Locate the cell with the specified text and output its [x, y] center coordinate. 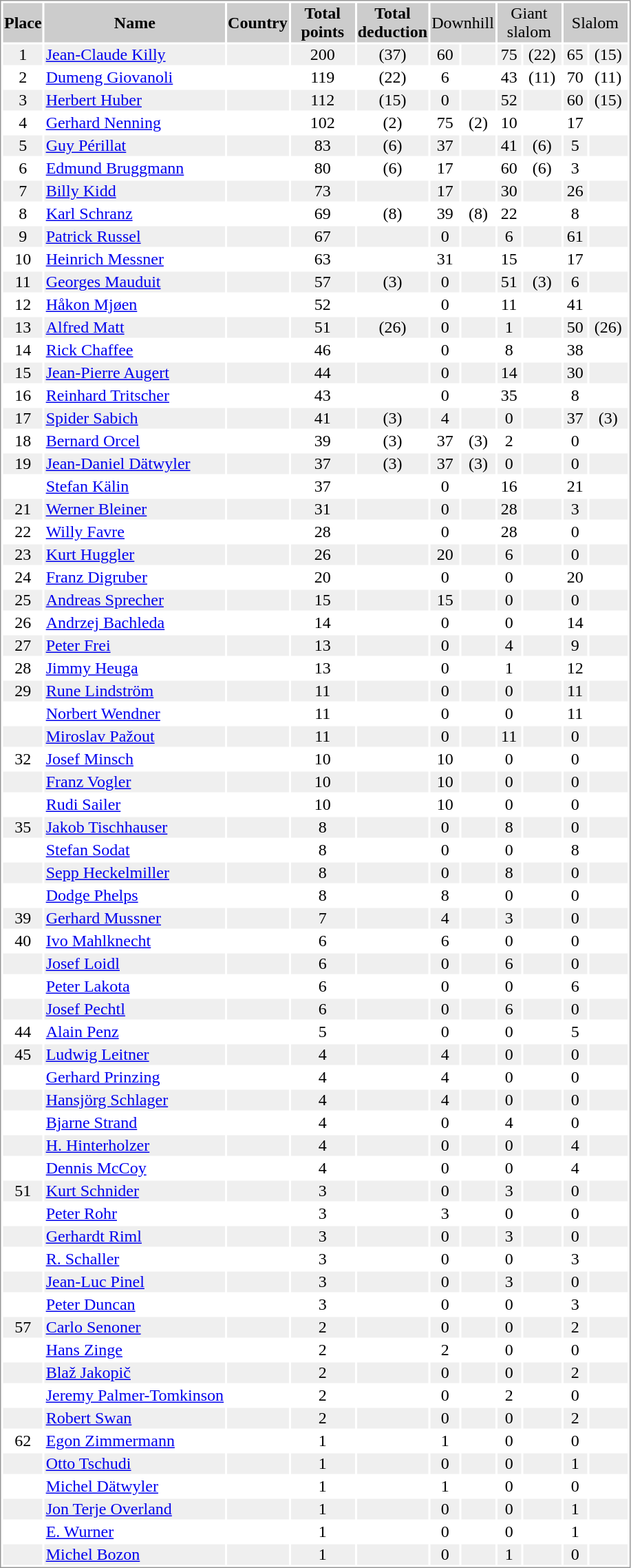
Peter Duncan [135, 1305]
(37) [392, 54]
Patrick Russel [135, 236]
Dodge Phelps [135, 896]
Ivo Mahlknecht [135, 941]
Werner Bleiner [135, 509]
40 [23, 941]
Jakob Tischhauser [135, 827]
Karl Schranz [135, 214]
61 [575, 236]
Heinrich Messner [135, 260]
Rick Chaffee [135, 351]
Hansjörg Schlager [135, 1100]
Kurt Schnider [135, 1191]
Otto Tschudi [135, 1463]
R. Schaller [135, 1259]
Stefan Sodat [135, 850]
Herbert Huber [135, 100]
200 [322, 54]
Michel Bozon [135, 1554]
24 [23, 578]
Peter Lakota [135, 987]
67 [322, 236]
Alfred Matt [135, 327]
Peter Rohr [135, 1214]
E. Wurner [135, 1532]
Carlo Senoner [135, 1327]
Kurt Huggler [135, 554]
Hans Zinge [135, 1350]
Andrzej Bachleda [135, 623]
73 [322, 191]
45 [23, 1054]
H. Hinterholzer [135, 1145]
Downhill [463, 22]
Reinhard Tritscher [135, 396]
29 [23, 691]
23 [23, 554]
Totalpoints [322, 22]
Norbert Wendner [135, 714]
Totaldeduction [392, 22]
Place [23, 22]
32 [23, 760]
Franz Digruber [135, 578]
50 [575, 327]
Georges Mauduit [135, 282]
Håkon Mjøen [135, 305]
119 [322, 78]
Willy Favre [135, 532]
Michel Dätwyler [135, 1487]
Miroslav Pažout [135, 736]
112 [322, 100]
102 [322, 123]
Egon Zimmermann [135, 1441]
80 [322, 169]
Rudi Sailer [135, 805]
Bernard Orcel [135, 441]
Dumeng Giovanoli [135, 78]
Bjarne Strand [135, 1123]
38 [575, 351]
Andreas Sprecher [135, 600]
Jean-Luc Pinel [135, 1282]
70 [575, 78]
Jean-Pierre Augert [135, 373]
Gerhard Mussner [135, 918]
Jimmy Heuga [135, 669]
62 [23, 1441]
Josef Pechtl [135, 1009]
Slalom [595, 22]
Peter Frei [135, 645]
Guy Périllat [135, 145]
Name [135, 22]
Edmund Bruggmann [135, 169]
Giantslalom [528, 22]
18 [23, 441]
25 [23, 600]
Country [258, 22]
Robert Swan [135, 1418]
Stefan Kälin [135, 487]
Gerhardt Riml [135, 1236]
Jon Terje Overland [135, 1509]
Billy Kidd [135, 191]
69 [322, 214]
Franz Vogler [135, 782]
Jean-Claude Killy [135, 54]
Dennis McCoy [135, 1169]
Rune Lindström [135, 691]
27 [23, 645]
46 [322, 351]
Gerhard Prinzing [135, 1078]
Sepp Heckelmiller [135, 872]
Blaž Jakopič [135, 1372]
63 [322, 260]
65 [575, 54]
Alain Penz [135, 1032]
Gerhard Nenning [135, 123]
Jean-Daniel Dätwyler [135, 463]
Ludwig Leitner [135, 1054]
Josef Loidl [135, 963]
83 [322, 145]
Josef Minsch [135, 760]
19 [23, 463]
Jeremy Palmer-Tomkinson [135, 1396]
Spider Sabich [135, 418]
